From the cell containing the given text, extract its center point as [x, y] coordinate. 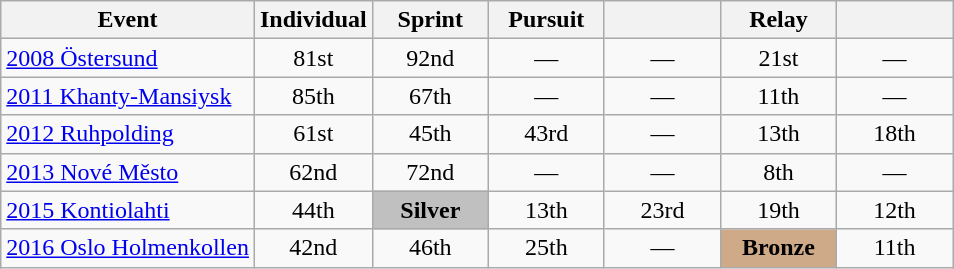
25th [546, 248]
46th [430, 248]
62nd [313, 172]
Relay [778, 20]
Event [128, 20]
19th [778, 210]
Individual [313, 20]
67th [430, 96]
2011 Khanty-Mansiysk [128, 96]
23rd [662, 210]
72nd [430, 172]
21st [778, 58]
18th [895, 134]
43rd [546, 134]
Bronze [778, 248]
Pursuit [546, 20]
12th [895, 210]
45th [430, 134]
81st [313, 58]
44th [313, 210]
Sprint [430, 20]
2015 Kontiolahti [128, 210]
61st [313, 134]
Silver [430, 210]
92nd [430, 58]
2008 Östersund [128, 58]
2013 Nové Město [128, 172]
42nd [313, 248]
85th [313, 96]
8th [778, 172]
2012 Ruhpolding [128, 134]
2016 Oslo Holmenkollen [128, 248]
